Detect which cell encompasses the target text, then output its [X, Y] center coordinate. 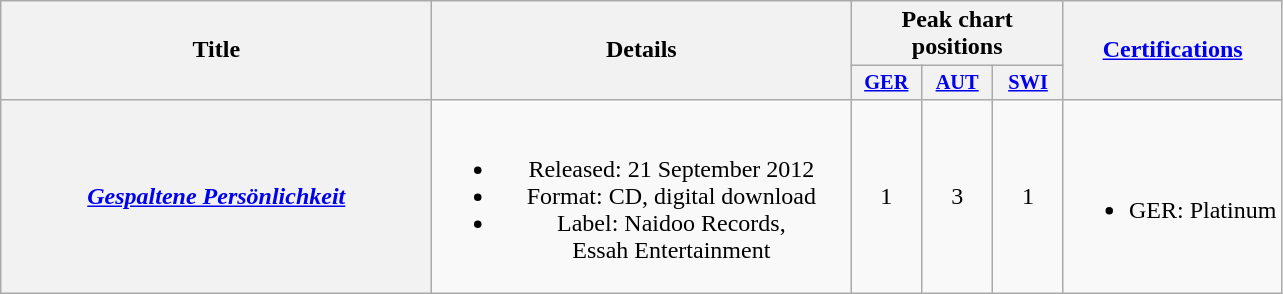
GER [886, 83]
SWI [1028, 83]
3 [958, 196]
GER: Platinum [1172, 196]
Gespaltene Persönlichkeit [216, 196]
Peak chart positions [958, 34]
Details [642, 50]
Released: 21 September 2012Format: CD, digital downloadLabel: Naidoo Records,Essah Entertainment [642, 196]
Certifications [1172, 50]
Title [216, 50]
AUT [958, 83]
